Provide the [X, Y] coordinate of the cell's center where the given text is located.  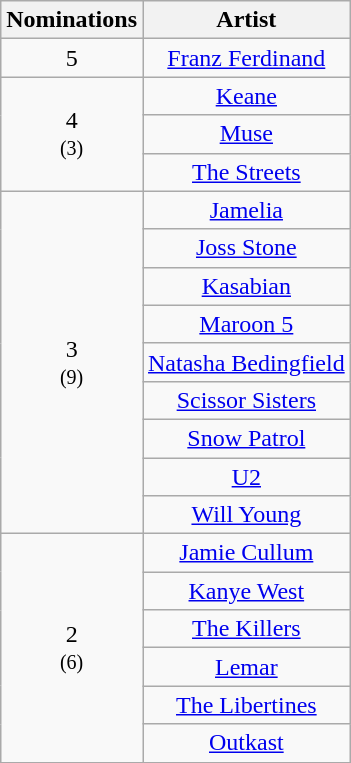
The Killers [246, 629]
Kanye West [246, 591]
Will Young [246, 515]
3(9) [72, 362]
The Libertines [246, 705]
Lemar [246, 667]
Nominations [72, 20]
Outkast [246, 743]
4(3) [72, 134]
The Streets [246, 172]
2(6) [72, 648]
Snow Patrol [246, 438]
U2 [246, 477]
Franz Ferdinand [246, 58]
Jamie Cullum [246, 553]
Keane [246, 96]
Natasha Bedingfield [246, 362]
Maroon 5 [246, 324]
Scissor Sisters [246, 400]
5 [72, 58]
Artist [246, 20]
Joss Stone [246, 248]
Kasabian [246, 286]
Muse [246, 134]
Jamelia [246, 210]
